Return the (X, Y) coordinate for the center point of the cell that contains the specified text.  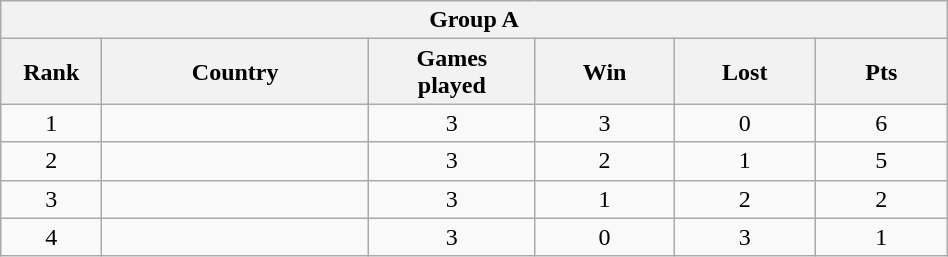
Rank (52, 72)
Country (236, 72)
5 (881, 161)
Lost (744, 72)
Group A (474, 20)
Games played (452, 72)
Win (604, 72)
6 (881, 123)
Pts (881, 72)
4 (52, 237)
